Determine the [X, Y] coordinate at the center of the cell enclosing the given text.  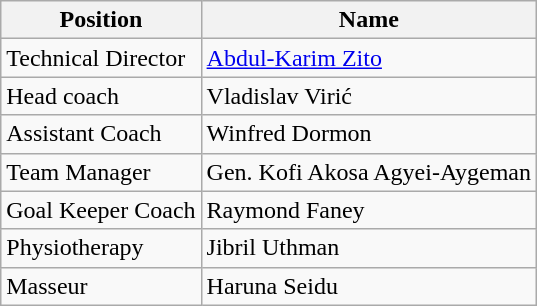
Team Manager [101, 172]
Haruna Seidu [368, 286]
Head coach [101, 96]
Gen. Kofi Akosa Agyei-Aygeman [368, 172]
Position [101, 20]
Abdul-Karim Zito [368, 58]
Assistant Coach [101, 134]
Goal Keeper Coach [101, 210]
Physiotherapy [101, 248]
Raymond Faney [368, 210]
Masseur [101, 286]
Jibril Uthman [368, 248]
Technical Director [101, 58]
Vladislav Virić [368, 96]
Name [368, 20]
Winfred Dormon [368, 134]
